Determine the [X, Y] coordinate at the center of the cell enclosing the given text.  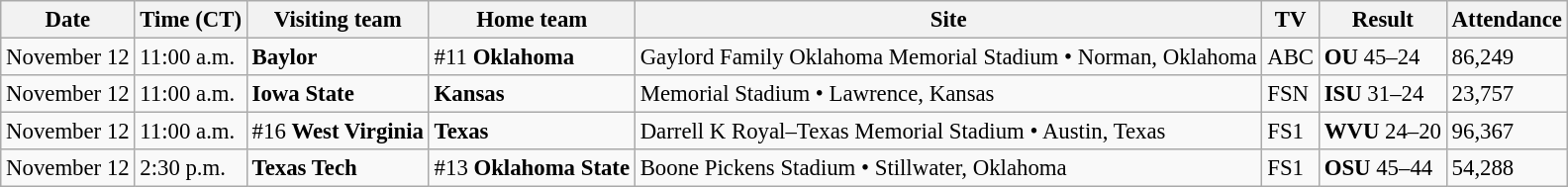
Memorial Stadium • Lawrence, Kansas [948, 94]
Baylor [338, 57]
Texas [532, 132]
Visiting team [338, 20]
ISU 31–24 [1382, 94]
Boone Pickens Stadium • Stillwater, Oklahoma [948, 168]
Date [67, 20]
Texas Tech [338, 168]
2:30 p.m. [190, 168]
WVU 24–20 [1382, 132]
Gaylord Family Oklahoma Memorial Stadium • Norman, Oklahoma [948, 57]
54,288 [1507, 168]
OU 45–24 [1382, 57]
Time (CT) [190, 20]
Home team [532, 20]
ABC [1291, 57]
23,757 [1507, 94]
86,249 [1507, 57]
Site [948, 20]
Attendance [1507, 20]
TV [1291, 20]
Kansas [532, 94]
96,367 [1507, 132]
Result [1382, 20]
Darrell K Royal–Texas Memorial Stadium • Austin, Texas [948, 132]
OSU 45–44 [1382, 168]
#11 Oklahoma [532, 57]
FSN [1291, 94]
Iowa State [338, 94]
#16 West Virginia [338, 132]
#13 Oklahoma State [532, 168]
